Find where the given text appears and provide that cell's center as [x, y] coordinate. 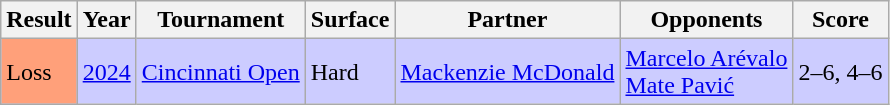
Hard [350, 72]
Marcelo Arévalo Mate Pavić [706, 72]
2–6, 4–6 [840, 72]
Surface [350, 20]
Loss [39, 72]
Mackenzie McDonald [508, 72]
Score [840, 20]
Partner [508, 20]
Cincinnati Open [220, 72]
Tournament [220, 20]
Opponents [706, 20]
Year [106, 20]
Result [39, 20]
2024 [106, 72]
